Locate the cell with the specified text and output its (x, y) center coordinate. 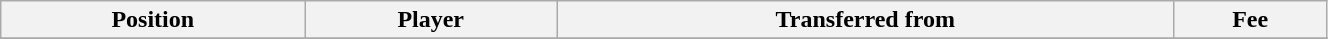
Player (431, 20)
Transferred from (866, 20)
Position (153, 20)
Fee (1250, 20)
